Pinpoint the cell where the given text exists, returning its (x, y) midpoint coordinate. 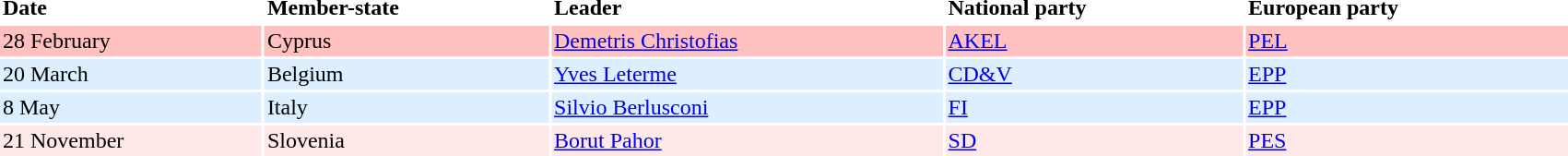
FI (1095, 107)
8 May (131, 107)
CD&V (1095, 74)
Italy (407, 107)
Cyprus (407, 41)
Slovenia (407, 140)
SD (1095, 140)
Demetris Christofias (747, 41)
21 November (131, 140)
Belgium (407, 74)
28 February (131, 41)
PEL (1407, 41)
AKEL (1095, 41)
20 March (131, 74)
Yves Leterme (747, 74)
PES (1407, 140)
Silvio Berlusconi (747, 107)
Borut Pahor (747, 140)
